Pinpoint the cell where the given text exists, returning its [x, y] midpoint coordinate. 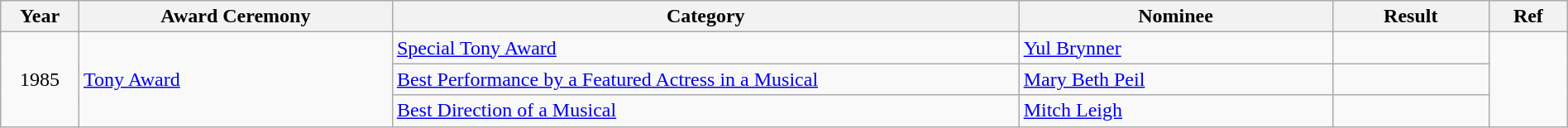
Mary Beth Peil [1176, 79]
Result [1411, 17]
Best Direction of a Musical [705, 111]
Tony Award [235, 79]
Category [705, 17]
Mitch Leigh [1176, 111]
1985 [40, 79]
Nominee [1176, 17]
Yul Brynner [1176, 48]
Best Performance by a Featured Actress in a Musical [705, 79]
Award Ceremony [235, 17]
Ref [1528, 17]
Special Tony Award [705, 48]
Year [40, 17]
